Scan for the cell matching the given text and deliver its [x, y] coordinate at center. 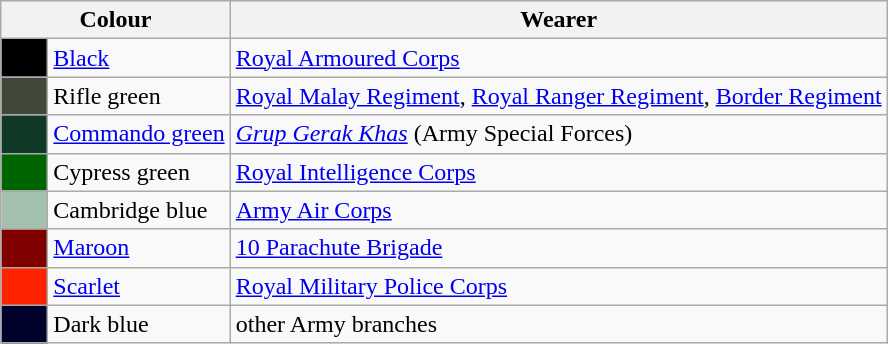
Colour [116, 20]
Royal Armoured Corps [558, 58]
Black [139, 58]
Royal Malay Regiment, Royal Ranger Regiment, Border Regiment [558, 96]
Cypress green [139, 172]
Commando green [139, 134]
Royal Intelligence Corps [558, 172]
Scarlet [139, 286]
Royal Military Police Corps [558, 286]
Grup Gerak Khas (Army Special Forces) [558, 134]
Dark blue [139, 324]
Maroon [139, 248]
Army Air Corps [558, 210]
other Army branches [558, 324]
Cambridge blue [139, 210]
Rifle green [139, 96]
Wearer [558, 20]
10 Parachute Brigade [558, 248]
